Return the (X, Y) coordinate for the center point of the cell that contains the specified text.  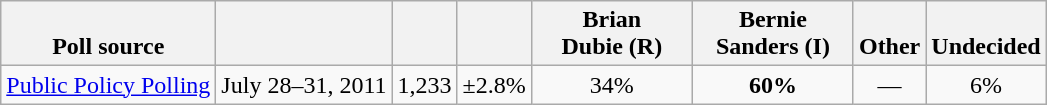
BrianDubie (R) (612, 34)
BernieSanders (I) (772, 34)
July 28–31, 2011 (304, 85)
60% (772, 85)
Other (889, 34)
Undecided (986, 34)
1,233 (424, 85)
6% (986, 85)
Public Policy Polling (108, 85)
Poll source (108, 34)
— (889, 85)
±2.8% (494, 85)
34% (612, 85)
